Return the [x, y] coordinate for the center point of the cell that contains the specified text.  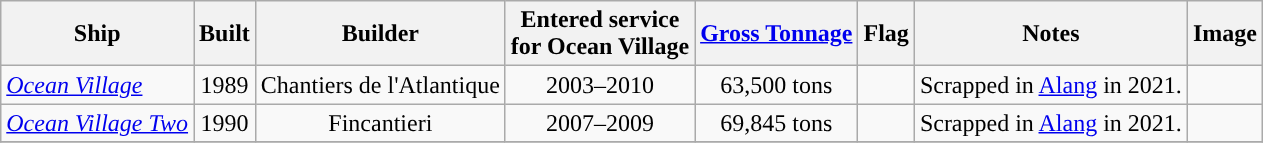
Entered service for Ocean Village [600, 34]
Fincantieri [380, 123]
Gross Tonnage [776, 34]
Ocean Village Two [98, 123]
1990 [225, 123]
Built [225, 34]
Image [1224, 34]
2003–2010 [600, 85]
Builder [380, 34]
1989 [225, 85]
Ship [98, 34]
Ocean Village [98, 85]
63,500 tons [776, 85]
Notes [1050, 34]
2007–2009 [600, 123]
Chantiers de l'Atlantique [380, 85]
69,845 tons [776, 123]
Flag [886, 34]
